Capture the cell that displays the provided text and extract its (x, y) central coordinate. 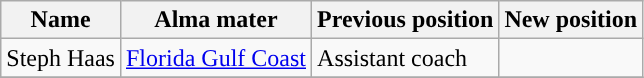
New position (571, 20)
Assistant coach (406, 58)
Name (61, 20)
Alma mater (216, 20)
Previous position (406, 20)
Florida Gulf Coast (216, 58)
Steph Haas (61, 58)
